Search for the cell housing the specified text and yield its [x, y] center coordinate. 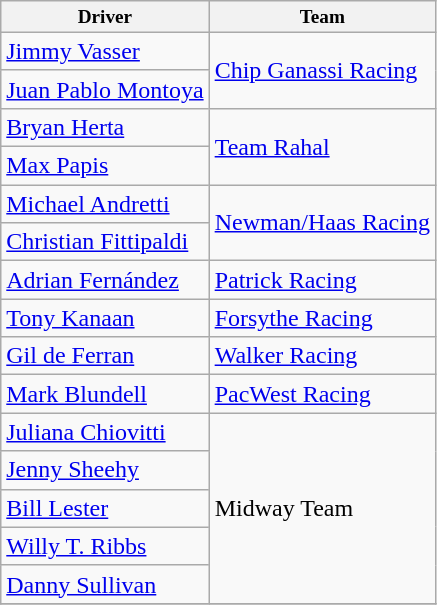
Bryan Herta [105, 128]
Team Rahal [322, 147]
Willy T. Ribbs [105, 546]
Michael Andretti [105, 204]
Forsythe Racing [322, 318]
Walker Racing [322, 356]
PacWest Racing [322, 394]
Team [322, 17]
Chip Ganassi Racing [322, 70]
Max Papis [105, 166]
Juliana Chiovitti [105, 432]
Gil de Ferran [105, 356]
Jimmy Vasser [105, 51]
Patrick Racing [322, 280]
Danny Sullivan [105, 584]
Adrian Fernández [105, 280]
Mark Blundell [105, 394]
Bill Lester [105, 508]
Driver [105, 17]
Juan Pablo Montoya [105, 89]
Midway Team [322, 508]
Christian Fittipaldi [105, 242]
Tony Kanaan [105, 318]
Newman/Haas Racing [322, 223]
Jenny Sheehy [105, 470]
